For the text-containing cell, return its midpoint in [X, Y] coordinate format. 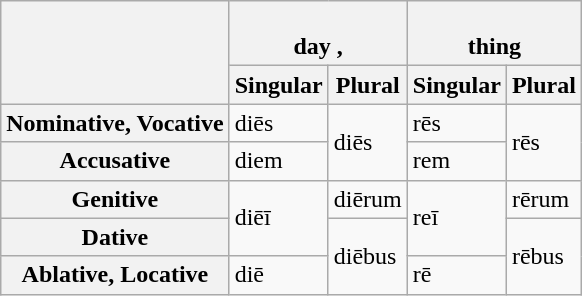
diērum [368, 199]
rē [456, 275]
Nominative, Vocative [115, 123]
Dative [115, 237]
Accusative [115, 161]
Ablative, Locative [115, 275]
Genitive [115, 199]
rem [456, 161]
diem [278, 161]
diē [278, 275]
diēbus [368, 256]
rērum [544, 199]
diēī [278, 218]
day , [318, 34]
reī [456, 218]
thing [494, 34]
rēbus [544, 256]
